Capture the cell that displays the provided text and extract its [X, Y] central coordinate. 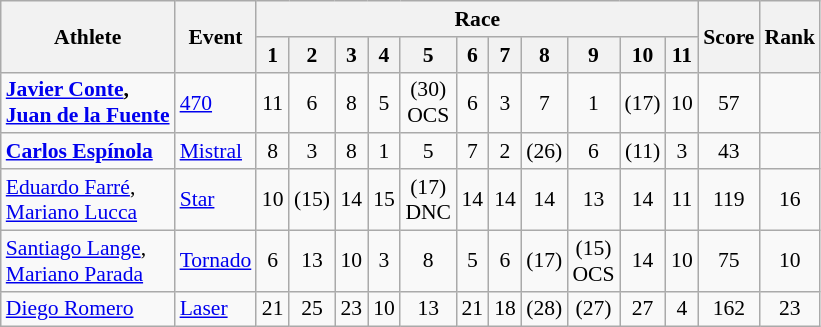
(26) [544, 152]
Diego Romero [88, 309]
(11) [643, 152]
Mistral [216, 152]
Laser [216, 309]
Carlos Espínola [88, 152]
(27) [593, 309]
Athlete [88, 36]
18 [506, 309]
Star [216, 200]
(15) [312, 200]
(15)OCS [593, 260]
27 [643, 309]
43 [728, 152]
9 [593, 55]
25 [312, 309]
470 [216, 102]
119 [728, 200]
162 [728, 309]
Event [216, 36]
75 [728, 260]
(17)DNC [428, 200]
(30)OCS [428, 102]
(28) [544, 309]
Rank [790, 36]
Javier Conte, Juan de la Fuente [88, 102]
Race [477, 19]
15 [384, 200]
16 [790, 200]
Eduardo Farré, Mariano Lucca [88, 200]
Score [728, 36]
Tornado [216, 260]
Santiago Lange, Mariano Parada [88, 260]
57 [728, 102]
